Provide the (X, Y) coordinate of the cell's center where the given text is located.  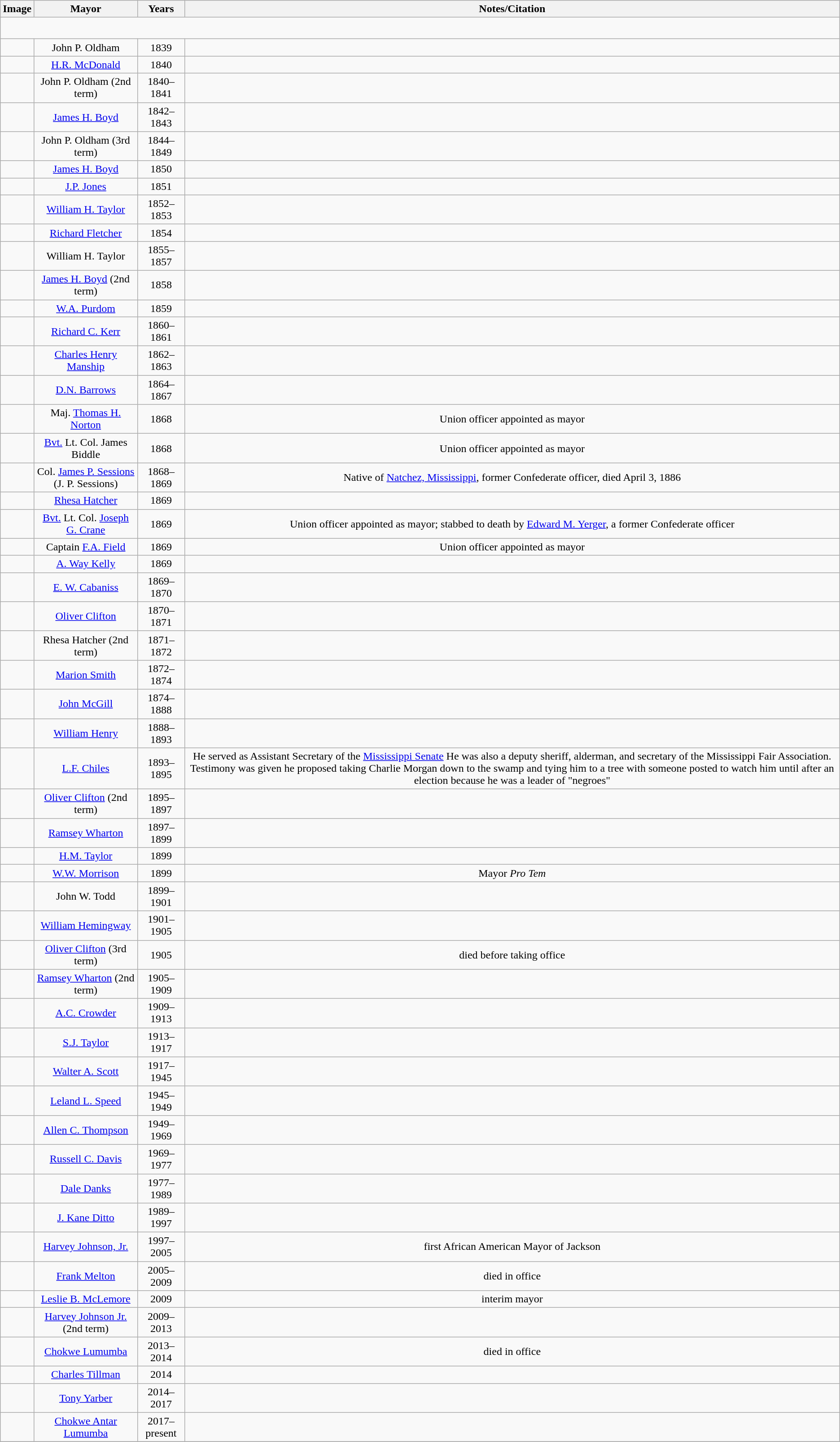
Leslie B. McLemore (86, 1299)
Allen C. Thompson (86, 1130)
Captain F.A. Field (86, 547)
H.M. Taylor (86, 856)
Charles Henry Manship (86, 361)
2014 (161, 1375)
H.R. McDonald (86, 65)
1870–1871 (161, 616)
Richard C. Kerr (86, 331)
1897–1899 (161, 833)
Bvt. Lt. Col. Joseph G. Crane (86, 523)
Oliver Clifton (2nd term) (86, 804)
John McGill (86, 704)
1872–1874 (161, 674)
Richard Fletcher (86, 233)
2014–2017 (161, 1398)
Russell C. Davis (86, 1159)
Chokwe Lumumba (86, 1351)
John P. Oldham (86, 48)
Years (161, 9)
1949–1969 (161, 1130)
Walter A. Scott (86, 1071)
Col. James P. Sessions (J. P. Sessions) (86, 478)
Leland L. Speed (86, 1101)
2017–present (161, 1427)
J.P. Jones (86, 186)
1842–1843 (161, 117)
2013–2014 (161, 1351)
1871–1872 (161, 646)
1909–1913 (161, 1013)
Marion Smith (86, 674)
1859 (161, 308)
E. W. Cabaniss (86, 587)
1851 (161, 186)
Union officer appointed as mayor; stabbed to death by Edward M. Yerger, a former Confederate officer (512, 523)
1860–1861 (161, 331)
1854 (161, 233)
L.F. Chiles (86, 769)
Oliver Clifton (86, 616)
1840 (161, 65)
1997–2005 (161, 1247)
Tony Yarber (86, 1398)
1852–1853 (161, 209)
2005–2009 (161, 1276)
1905–1909 (161, 984)
1839 (161, 48)
John P. Oldham (3rd term) (86, 146)
1868–1869 (161, 478)
1893–1895 (161, 769)
1874–1888 (161, 704)
J. Kane Ditto (86, 1218)
1899–1901 (161, 896)
William Hemingway (86, 926)
1977–1989 (161, 1188)
Harvey Johnson, Jr. (86, 1247)
1864–1867 (161, 390)
Bvt. Lt. Col. James Biddle (86, 448)
Rhesa Hatcher (86, 501)
Frank Melton (86, 1276)
A.C. Crowder (86, 1013)
1945–1949 (161, 1101)
2009 (161, 1299)
died before taking office (512, 954)
D.N. Barrows (86, 390)
Oliver Clifton (3rd term) (86, 954)
Chokwe Antar Lumumba (86, 1427)
Native of Natchez, Mississippi, former Confederate officer, died April 3, 1886 (512, 478)
W.A. Purdom (86, 308)
1989–1997 (161, 1218)
Ramsey Wharton (2nd term) (86, 984)
1888–1893 (161, 733)
1969–1977 (161, 1159)
Charles Tillman (86, 1375)
Harvey Johnson Jr. (2nd term) (86, 1323)
1840–1841 (161, 88)
1869–1870 (161, 587)
Ramsey Wharton (86, 833)
Mayor Pro Tem (512, 873)
Rhesa Hatcher (2nd term) (86, 646)
1858 (161, 285)
Image (17, 9)
1855–1857 (161, 256)
John W. Todd (86, 896)
1850 (161, 169)
A. Way Kelly (86, 564)
1862–1863 (161, 361)
W.W. Morrison (86, 873)
William Henry (86, 733)
1905 (161, 954)
first African American Mayor of Jackson (512, 1247)
Dale Danks (86, 1188)
Maj. Thomas H. Norton (86, 419)
1917–1945 (161, 1071)
1844–1849 (161, 146)
S.J. Taylor (86, 1042)
John P. Oldham (2nd term) (86, 88)
1895–1897 (161, 804)
James H. Boyd (2nd term) (86, 285)
2009–2013 (161, 1323)
Mayor (86, 9)
Notes/Citation (512, 9)
1913–1917 (161, 1042)
1901–1905 (161, 926)
interim mayor (512, 1299)
